Return the [x, y] coordinate for the center point of the cell that contains the specified text.  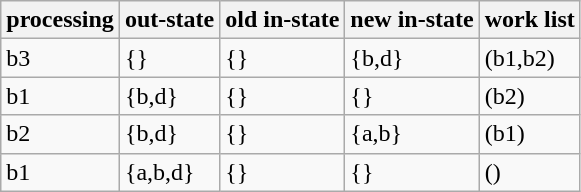
old in-state [282, 20]
processing [60, 20]
b3 [60, 58]
work list [530, 20]
new in-state [412, 20]
() [530, 172]
{a,b} [412, 134]
(b2) [530, 96]
{a,b,d} [169, 172]
(b1,b2) [530, 58]
(b1) [530, 134]
b2 [60, 134]
out-state [169, 20]
